Determine the (x, y) coordinate at the center of the cell enclosing the given text.  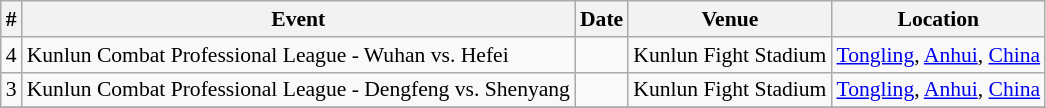
Location (938, 19)
# (12, 19)
Kunlun Combat Professional League - Wuhan vs. Hefei (298, 55)
4 (12, 55)
Kunlun Combat Professional League - Dengfeng vs. Shenyang (298, 90)
Venue (730, 19)
3 (12, 90)
Event (298, 19)
Date (602, 19)
